Output the [x, y] coordinate of the center of the cell containing the given text.  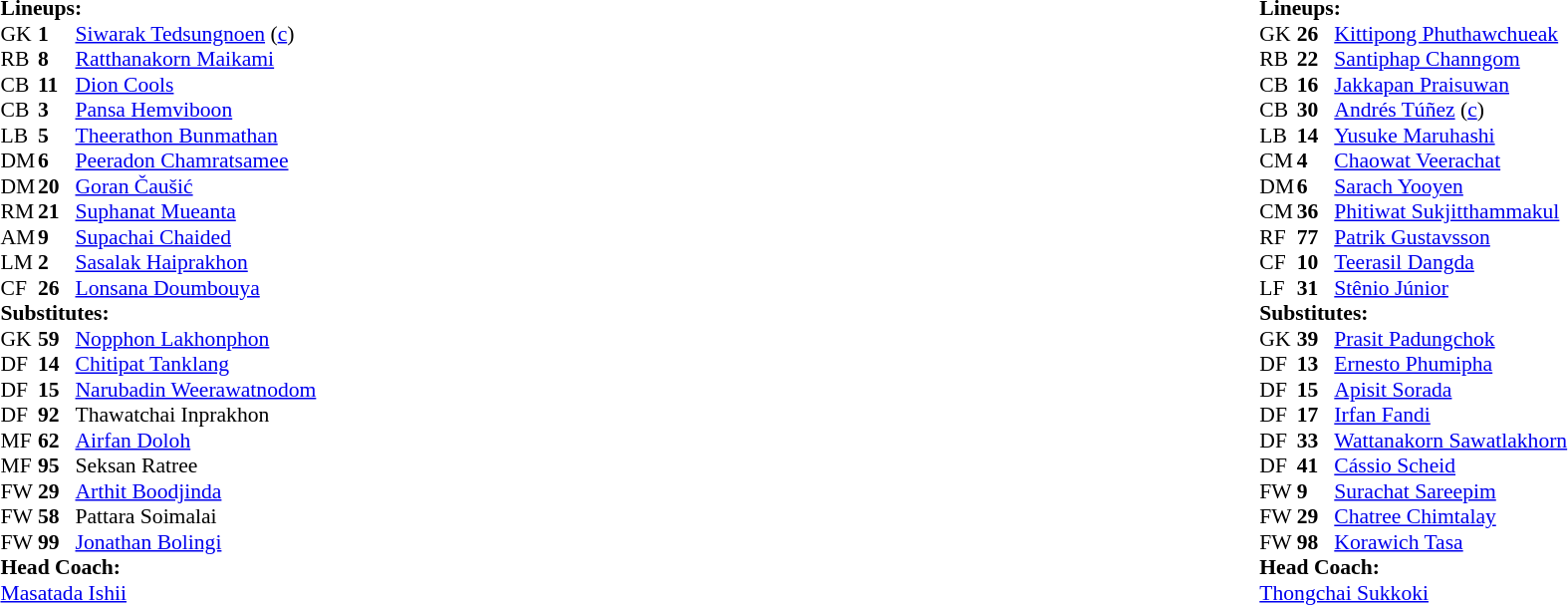
10 [1316, 262]
95 [57, 465]
11 [57, 85]
Narubadin Weerawatnodom [196, 390]
59 [57, 339]
Peeradon Chamratsamee [196, 160]
LM [19, 262]
Surachat Sareepim [1450, 491]
5 [57, 136]
13 [1316, 364]
Irfan Fandi [1450, 416]
Pansa Hemviboon [196, 111]
Arthit Boodjinda [196, 491]
2 [57, 262]
Ratthanakorn Maikami [196, 59]
Apisit Sorada [1450, 390]
39 [1316, 339]
RF [1278, 237]
77 [1316, 237]
21 [57, 212]
Seksan Ratree [196, 465]
92 [57, 416]
Supachai Chaided [196, 237]
1 [57, 34]
41 [1316, 465]
Sarach Yooyen [1450, 186]
Nopphon Lakhonphon [196, 339]
Stênio Júnior [1450, 288]
LF [1278, 288]
17 [1316, 416]
Siwarak Tedsungnoen (c) [196, 34]
Ernesto Phumipha [1450, 364]
4 [1316, 160]
Pattara Soimalai [196, 517]
33 [1316, 441]
Santiphap Channgom [1450, 59]
36 [1316, 212]
3 [57, 111]
Dion Cools [196, 85]
Teerasil Dangda [1450, 262]
98 [1316, 542]
Jonathan Bolingi [196, 542]
Phitiwat Sukjitthammakul [1450, 212]
Lonsana Doumbouya [196, 288]
Sasalak Haiprakhon [196, 262]
Patrik Gustavsson [1450, 237]
Jakkapan Praisuwan [1450, 85]
62 [57, 441]
99 [57, 542]
Wattanakorn Sawatlakhorn [1450, 441]
AM [19, 237]
Thawatchai Inprakhon [196, 416]
8 [57, 59]
Yusuke Maruhashi [1450, 136]
Andrés Túñez (c) [1450, 111]
Goran Čaušić [196, 186]
RM [19, 212]
Chitipat Tanklang [196, 364]
30 [1316, 111]
Prasit Padungchok [1450, 339]
22 [1316, 59]
Chatree Chimtalay [1450, 517]
58 [57, 517]
Cássio Scheid [1450, 465]
Chaowat Veerachat [1450, 160]
20 [57, 186]
Airfan Doloh [196, 441]
Kittipong Phuthawchueak [1450, 34]
Theerathon Bunmathan [196, 136]
Korawich Tasa [1450, 542]
16 [1316, 85]
Suphanat Mueanta [196, 212]
31 [1316, 288]
